Identify which cell holds the provided text, then report its [x, y] central coordinate. 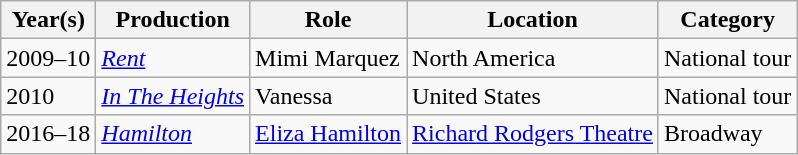
Location [533, 20]
Year(s) [48, 20]
Vanessa [328, 96]
2016–18 [48, 134]
Eliza Hamilton [328, 134]
Production [173, 20]
United States [533, 96]
Broadway [727, 134]
Rent [173, 58]
North America [533, 58]
Richard Rodgers Theatre [533, 134]
Hamilton [173, 134]
In The Heights [173, 96]
Role [328, 20]
2009–10 [48, 58]
Category [727, 20]
Mimi Marquez [328, 58]
2010 [48, 96]
